Output the (x, y) coordinate of the center of the cell containing the given text.  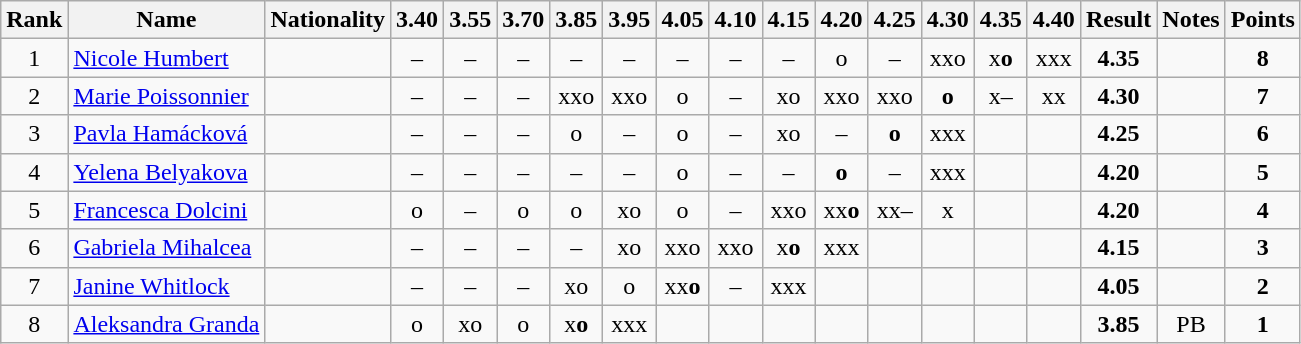
3.70 (524, 20)
xx– (894, 210)
Francesca Dolcini (166, 210)
Pavla Hamácková (166, 134)
Points (1262, 20)
Result (1118, 20)
3.55 (470, 20)
Marie Poissonnier (166, 96)
Nicole Humbert (166, 58)
Notes (1191, 20)
Nationality (328, 20)
Yelena Belyakova (166, 172)
PB (1191, 324)
Name (166, 20)
xx (1054, 96)
3.40 (418, 20)
4.40 (1054, 20)
x (948, 210)
Rank (34, 20)
x– (1000, 96)
3.95 (630, 20)
Aleksandra Granda (166, 324)
4.10 (736, 20)
Gabriela Mihalcea (166, 248)
Janine Whitlock (166, 286)
